For the text-containing cell, return its midpoint in (x, y) coordinate format. 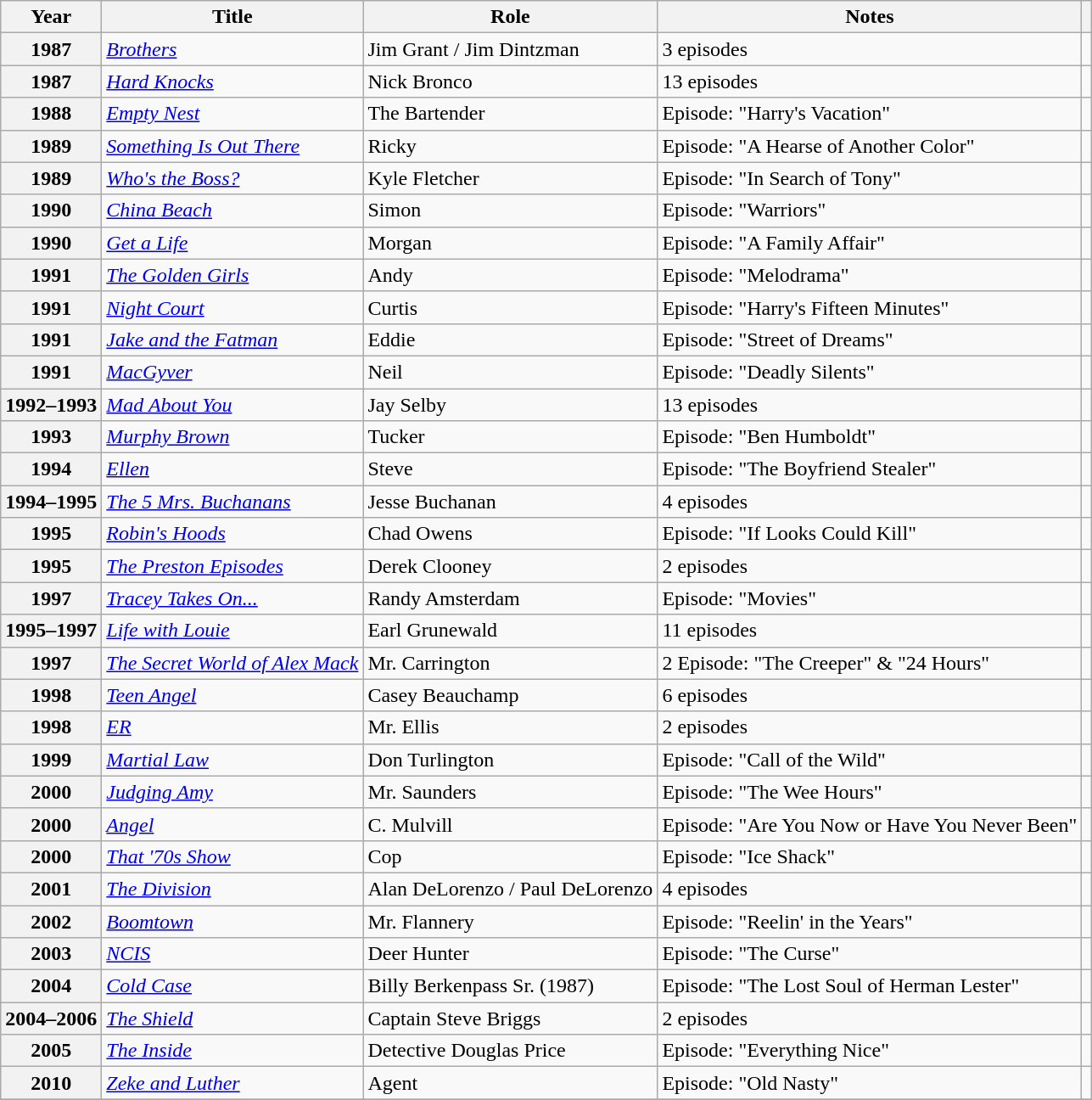
Billy Berkenpass Sr. (1987) (511, 986)
Jim Grant / Jim Dintzman (511, 49)
Casey Beauchamp (511, 695)
China Beach (232, 210)
1993 (51, 437)
The Bartender (511, 114)
Judging Amy (232, 792)
Deer Hunter (511, 954)
2002 (51, 921)
1994–1995 (51, 502)
Episode: "The Wee Hours" (870, 792)
2003 (51, 954)
The Secret World of Alex Mack (232, 663)
Steve (511, 469)
Episode: "Movies" (870, 598)
The Preston Episodes (232, 566)
2 Episode: "The Creeper" & "24 Hours" (870, 663)
Jay Selby (511, 405)
Episode: "A Family Affair" (870, 243)
Nick Bronco (511, 81)
2005 (51, 1051)
Zeke and Luther (232, 1083)
Mr. Ellis (511, 727)
That '70s Show (232, 856)
Neil (511, 372)
Chad Owens (511, 534)
1994 (51, 469)
Hard Knocks (232, 81)
2010 (51, 1083)
1999 (51, 760)
1988 (51, 114)
Curtis (511, 307)
6 episodes (870, 695)
Derek Clooney (511, 566)
Tracey Takes On... (232, 598)
Night Court (232, 307)
Mr. Flannery (511, 921)
Life with Louie (232, 631)
Episode: "The Lost Soul of Herman Lester" (870, 986)
Episode: "Are You Now or Have You Never Been" (870, 824)
Episode: "In Search of Tony" (870, 178)
Episode: "Ben Humboldt" (870, 437)
3 episodes (870, 49)
Don Turlington (511, 760)
Something Is Out There (232, 146)
Cop (511, 856)
Alan DeLorenzo / Paul DeLorenzo (511, 889)
MacGyver (232, 372)
Jesse Buchanan (511, 502)
ER (232, 727)
Eddie (511, 340)
2004–2006 (51, 1019)
The Golden Girls (232, 275)
The Inside (232, 1051)
NCIS (232, 954)
Murphy Brown (232, 437)
The 5 Mrs. Buchanans (232, 502)
Episode: "The Curse" (870, 954)
Mad About You (232, 405)
Simon (511, 210)
Episode: "Warriors" (870, 210)
Episode: "Reelin' in the Years" (870, 921)
Cold Case (232, 986)
Ellen (232, 469)
11 episodes (870, 631)
Episode: "Harry's Fifteen Minutes" (870, 307)
Detective Douglas Price (511, 1051)
Role (511, 17)
2004 (51, 986)
The Division (232, 889)
1992–1993 (51, 405)
Get a Life (232, 243)
Morgan (511, 243)
Episode: "A Hearse of Another Color" (870, 146)
Year (51, 17)
Earl Grunewald (511, 631)
C. Mulvill (511, 824)
Episode: "The Boyfriend Stealer" (870, 469)
Boomtown (232, 921)
Episode: "Street of Dreams" (870, 340)
Episode: "If Looks Could Kill" (870, 534)
Mr. Saunders (511, 792)
Randy Amsterdam (511, 598)
1995–1997 (51, 631)
Martial Law (232, 760)
Notes (870, 17)
Episode: "Deadly Silents" (870, 372)
Captain Steve Briggs (511, 1019)
Mr. Carrington (511, 663)
Jake and the Fatman (232, 340)
Title (232, 17)
2001 (51, 889)
Kyle Fletcher (511, 178)
Robin's Hoods (232, 534)
Ricky (511, 146)
Teen Angel (232, 695)
Agent (511, 1083)
Episode: "Call of the Wild" (870, 760)
Empty Nest (232, 114)
Brothers (232, 49)
Episode: "Old Nasty" (870, 1083)
Episode: "Harry's Vacation" (870, 114)
Episode: "Melodrama" (870, 275)
Episode: "Everything Nice" (870, 1051)
Angel (232, 824)
Episode: "Ice Shack" (870, 856)
Who's the Boss? (232, 178)
Andy (511, 275)
Tucker (511, 437)
The Shield (232, 1019)
